Scan for the cell matching the given text and deliver its [X, Y] coordinate at center. 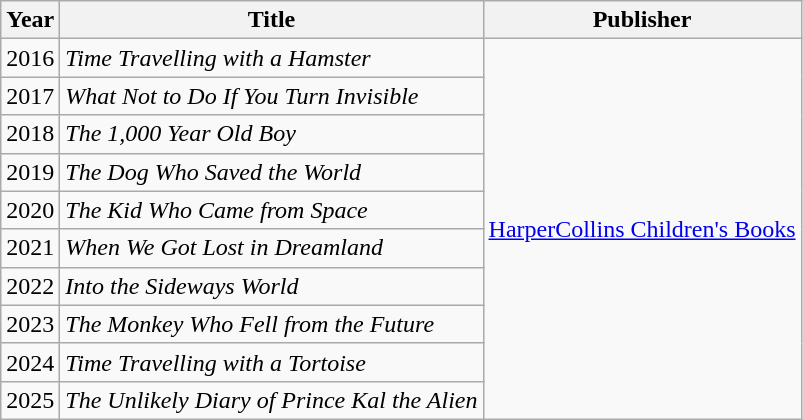
2023 [30, 324]
The Dog Who Saved the World [272, 172]
The Monkey Who Fell from the Future [272, 324]
The Unlikely Diary of Prince Kal the Alien [272, 400]
2018 [30, 134]
2017 [30, 96]
When We Got Lost in Dreamland [272, 248]
2025 [30, 400]
Time Travelling with a Tortoise [272, 362]
The 1,000 Year Old Boy [272, 134]
Time Travelling with a Hamster [272, 58]
Publisher [642, 20]
2016 [30, 58]
2019 [30, 172]
2021 [30, 248]
2024 [30, 362]
2022 [30, 286]
Title [272, 20]
HarperCollins Children's Books [642, 230]
2020 [30, 210]
The Kid Who Came from Space [272, 210]
Into the Sideways World [272, 286]
Year [30, 20]
What Not to Do If You Turn Invisible [272, 96]
